Detect which cell encompasses the target text, then output its [X, Y] center coordinate. 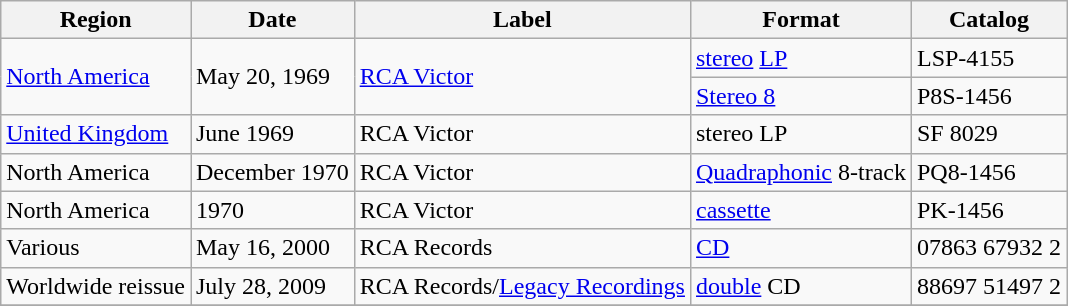
Stereo 8 [800, 96]
double CD [800, 286]
RCA Records/Legacy Recordings [522, 286]
1970 [272, 210]
Worldwide reissue [96, 286]
07863 67932 2 [988, 248]
United Kingdom [96, 134]
PK-1456 [988, 210]
Catalog [988, 20]
Format [800, 20]
July 28, 2009 [272, 286]
cassette [800, 210]
88697 51497 2 [988, 286]
May 20, 1969 [272, 77]
PQ8-1456 [988, 172]
May 16, 2000 [272, 248]
P8S-1456 [988, 96]
Label [522, 20]
CD [800, 248]
Date [272, 20]
SF 8029 [988, 134]
Various [96, 248]
June 1969 [272, 134]
LSP-4155 [988, 58]
Region [96, 20]
Quadraphonic 8-track [800, 172]
December 1970 [272, 172]
RCA Records [522, 248]
